Provide the [x, y] coordinate of the cell's center where the given text is located.  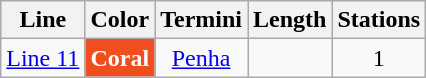
Penha [202, 58]
Line 11 [43, 58]
Termini [202, 20]
Coral [120, 58]
Length [290, 20]
Stations [379, 20]
1 [379, 58]
Color [120, 20]
Line [43, 20]
